Output the (X, Y) coordinate of the center of the cell containing the given text.  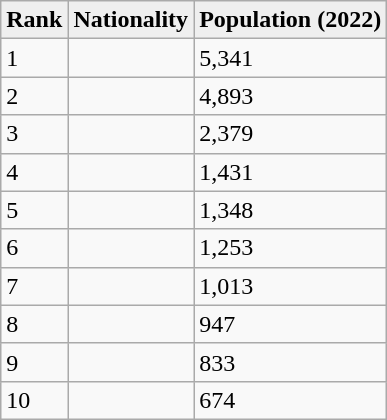
2 (34, 96)
5 (34, 210)
Rank (34, 20)
1,013 (290, 286)
833 (290, 362)
1 (34, 58)
1,253 (290, 248)
674 (290, 400)
1,348 (290, 210)
9 (34, 362)
5,341 (290, 58)
8 (34, 324)
3 (34, 134)
1,431 (290, 172)
947 (290, 324)
10 (34, 400)
4,893 (290, 96)
2,379 (290, 134)
6 (34, 248)
Nationality (131, 20)
4 (34, 172)
7 (34, 286)
Population (2022) (290, 20)
